Search for the cell housing the specified text and yield its [X, Y] center coordinate. 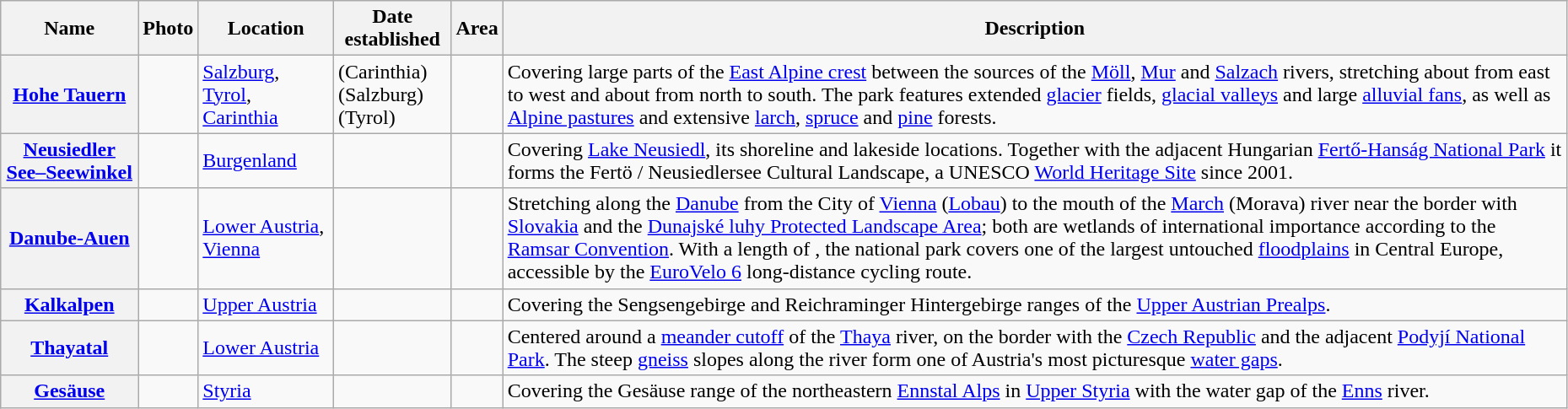
Thayatal [69, 347]
Name [69, 29]
Lower Austria [267, 347]
Danube-Auen [69, 238]
Date established [393, 29]
Hohe Tauern [69, 94]
Photo [169, 29]
Covering the Gesäuse range of the northeastern Ennstal Alps in Upper Styria with the water gap of the Enns river. [1034, 391]
Location [267, 29]
Covering the Sengsengebirge and Reichraminger Hintergebirge ranges of the Upper Austrian Prealps. [1034, 304]
Burgenland [267, 160]
(Carinthia) (Salzburg) (Tyrol) [393, 94]
Neusiedler See–Seewinkel [69, 160]
Description [1034, 29]
Area [477, 29]
Upper Austria [267, 304]
Styria [267, 391]
Kalkalpen [69, 304]
Salzburg, Tyrol, Carinthia [267, 94]
Gesäuse [69, 391]
Lower Austria, Vienna [267, 238]
